Return [x, y] of the center of cell containing provided text 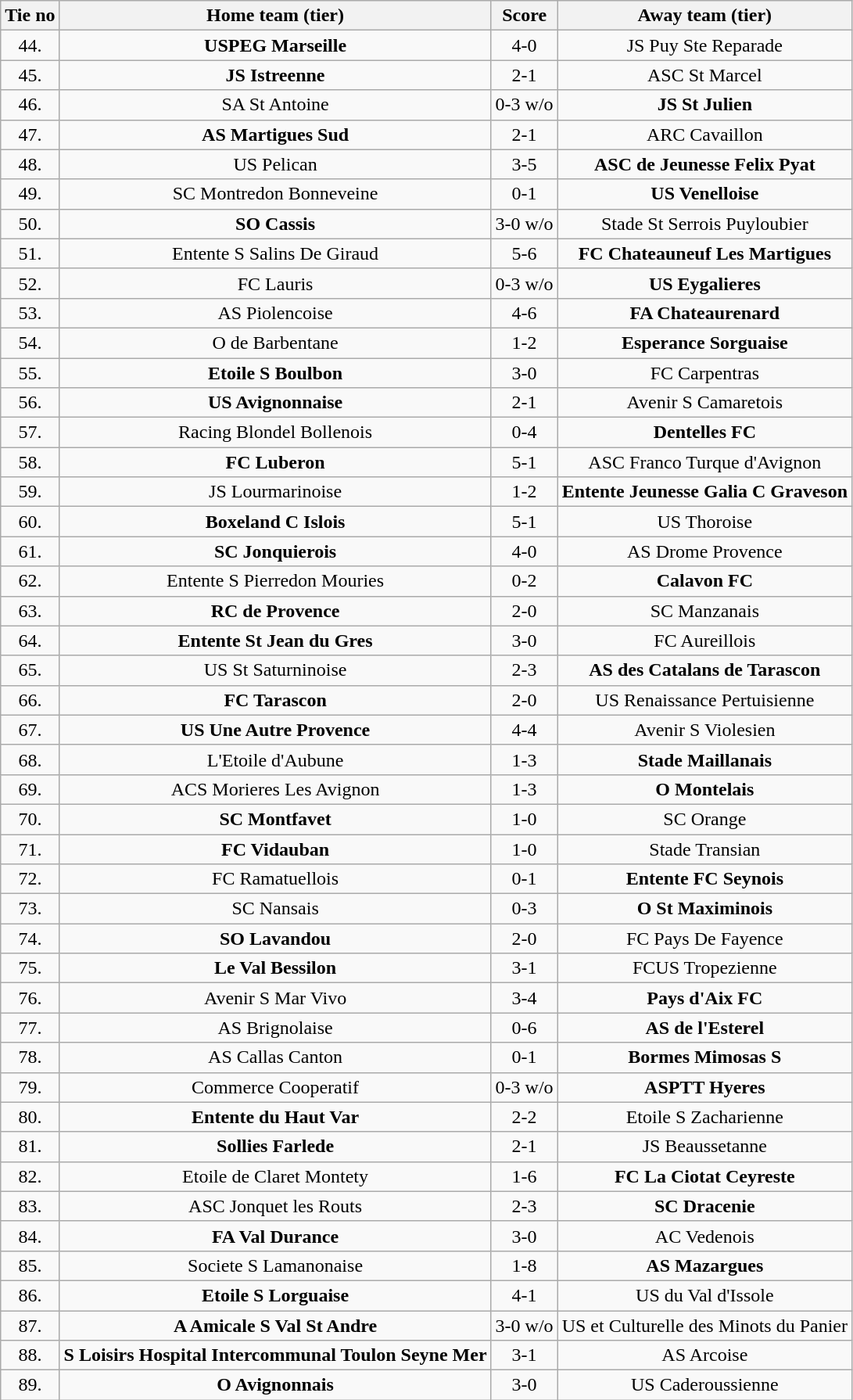
Avenir S Violesien [704, 730]
FCUS Tropezienne [704, 968]
JS Istreenne [275, 75]
FA Val Durance [275, 1236]
45. [30, 75]
O St Maximinois [704, 909]
57. [30, 433]
Entente du Haut Var [275, 1117]
AS Drome Provence [704, 551]
SO Cassis [275, 224]
64. [30, 641]
FC Luberon [275, 462]
JS Beaussetanne [704, 1147]
77. [30, 1028]
58. [30, 462]
AS Brignolaise [275, 1028]
O Avignonnais [275, 1385]
FC Aureillois [704, 641]
86. [30, 1295]
4-6 [524, 313]
66. [30, 700]
AS Martigues Sud [275, 135]
ASC Franco Turque d'Avignon [704, 462]
JS Puy Ste Reparade [704, 45]
61. [30, 551]
60. [30, 522]
Esperance Sorguaise [704, 343]
83. [30, 1206]
FC Carpentras [704, 373]
JS St Julien [704, 105]
JS Lourmarinoise [275, 492]
5-6 [524, 253]
51. [30, 253]
55. [30, 373]
80. [30, 1117]
Dentelles FC [704, 433]
Tie no [30, 16]
85. [30, 1265]
70. [30, 819]
Away team (tier) [704, 16]
FC Lauris [275, 283]
USPEG Marseille [275, 45]
3-5 [524, 164]
ASC Jonquet les Routs [275, 1206]
US Renaissance Pertuisienne [704, 700]
89. [30, 1385]
Societe S Lamanonaise [275, 1265]
Score [524, 16]
0-6 [524, 1028]
O Montelais [704, 789]
87. [30, 1326]
US Une Autre Provence [275, 730]
79. [30, 1087]
US Caderoussienne [704, 1385]
SC Orange [704, 819]
SA St Antoine [275, 105]
SC Montfavet [275, 819]
US Avignonnaise [275, 403]
FA Chateaurenard [704, 313]
Le Val Bessilon [275, 968]
53. [30, 313]
ACS Morieres Les Avignon [275, 789]
67. [30, 730]
0-2 [524, 581]
75. [30, 968]
Entente S Pierredon Mouries [275, 581]
0-4 [524, 433]
73. [30, 909]
AC Vedenois [704, 1236]
AS Piolencoise [275, 313]
76. [30, 998]
46. [30, 105]
Etoile S Boulbon [275, 373]
SC Nansais [275, 909]
AS Callas Canton [275, 1057]
Boxeland C Islois [275, 522]
Entente FC Seynois [704, 879]
56. [30, 403]
Home team (tier) [275, 16]
FC Ramatuellois [275, 879]
O de Barbentane [275, 343]
4-4 [524, 730]
Racing Blondel Bollenois [275, 433]
78. [30, 1057]
FC La Ciotat Ceyreste [704, 1176]
Avenir S Camaretois [704, 403]
Entente S Salins De Giraud [275, 253]
FC Vidauban [275, 849]
0-3 [524, 909]
74. [30, 939]
L'Etoile d'Aubune [275, 759]
AS de l'Esterel [704, 1028]
US et Culturelle des Minots du Panier [704, 1326]
Etoile de Claret Montety [275, 1176]
ARC Cavaillon [704, 135]
SC Montredon Bonneveine [275, 194]
82. [30, 1176]
Entente St Jean du Gres [275, 641]
RC de Provence [275, 611]
US Venelloise [704, 194]
65. [30, 670]
54. [30, 343]
ASPTT Hyeres [704, 1087]
59. [30, 492]
US du Val d'Issole [704, 1295]
SC Manzanais [704, 611]
71. [30, 849]
AS Arcoise [704, 1355]
50. [30, 224]
47. [30, 135]
Stade Transian [704, 849]
44. [30, 45]
ASC St Marcel [704, 75]
Etoile S Lorguaise [275, 1295]
AS des Catalans de Tarascon [704, 670]
72. [30, 879]
52. [30, 283]
1-8 [524, 1265]
S Loisirs Hospital Intercommunal Toulon Seyne Mer [275, 1355]
Entente Jeunesse Galia C Graveson [704, 492]
3-4 [524, 998]
68. [30, 759]
FC Tarascon [275, 700]
US Eygalieres [704, 283]
84. [30, 1236]
Etoile S Zacharienne [704, 1117]
SO Lavandou [275, 939]
A Amicale S Val St Andre [275, 1326]
Stade St Serrois Puyloubier [704, 224]
49. [30, 194]
SC Jonquierois [275, 551]
Pays d'Aix FC [704, 998]
SC Dracenie [704, 1206]
69. [30, 789]
FC Pays De Fayence [704, 939]
US Pelican [275, 164]
62. [30, 581]
FC Chateauneuf Les Martigues [704, 253]
AS Mazargues [704, 1265]
88. [30, 1355]
1-6 [524, 1176]
Sollies Farlede [275, 1147]
Stade Maillanais [704, 759]
ASC de Jeunesse Felix Pyat [704, 164]
48. [30, 164]
4-1 [524, 1295]
Commerce Cooperatif [275, 1087]
81. [30, 1147]
Calavon FC [704, 581]
63. [30, 611]
US Thoroise [704, 522]
Avenir S Mar Vivo [275, 998]
US St Saturninoise [275, 670]
Bormes Mimosas S [704, 1057]
2-2 [524, 1117]
